Detect which cell encompasses the target text, then output its (X, Y) center coordinate. 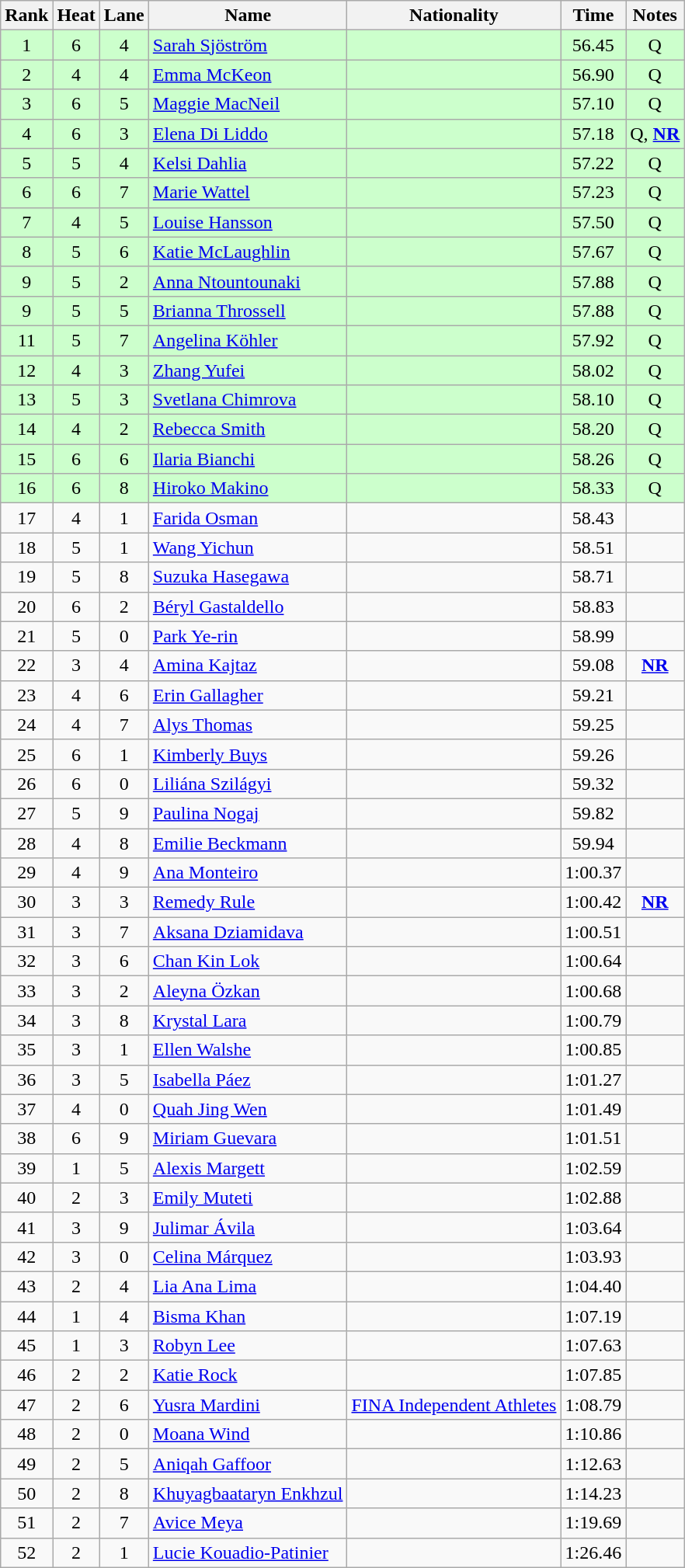
57.10 (593, 104)
Wang Yichun (248, 548)
49 (26, 1464)
Lucie Kouadio-Patinier (248, 1552)
11 (26, 340)
43 (26, 1286)
Brianna Throssell (248, 311)
1:00.64 (593, 961)
59.82 (593, 813)
57.67 (593, 252)
Q, NR (655, 134)
Park Ye-rin (248, 636)
38 (26, 1139)
Aksana Dziamidava (248, 932)
Marie Wattel (248, 193)
Suzuka Hasegawa (248, 577)
Hiroko Makino (248, 488)
21 (26, 636)
Khuyagbaataryn Enkhzul (248, 1493)
Moana Wind (248, 1434)
1:00.37 (593, 873)
1:02.88 (593, 1198)
1:01.27 (593, 1080)
58.02 (593, 370)
Louise Hansson (248, 222)
13 (26, 400)
Erin Gallagher (248, 695)
1:08.79 (593, 1405)
24 (26, 725)
1:12.63 (593, 1464)
FINA Independent Athletes (454, 1405)
Time (593, 16)
Julimar Ávila (248, 1227)
1:26.46 (593, 1552)
Lane (124, 16)
34 (26, 1020)
Avice Meya (248, 1523)
45 (26, 1346)
Alys Thomas (248, 725)
58.83 (593, 607)
58.20 (593, 429)
19 (26, 577)
1:02.59 (593, 1168)
58.71 (593, 577)
41 (26, 1227)
Béryl Gastaldello (248, 607)
36 (26, 1080)
Zhang Yufei (248, 370)
1:19.69 (593, 1523)
27 (26, 813)
37 (26, 1109)
23 (26, 695)
1:01.51 (593, 1139)
57.22 (593, 163)
1:07.85 (593, 1375)
25 (26, 754)
31 (26, 932)
1:04.40 (593, 1286)
Paulina Nogaj (248, 813)
47 (26, 1405)
57.18 (593, 134)
40 (26, 1198)
Rank (26, 16)
52 (26, 1552)
Nationality (454, 16)
57.92 (593, 340)
26 (26, 784)
Remedy Rule (248, 902)
29 (26, 873)
Emma McKeon (248, 75)
Maggie MacNeil (248, 104)
17 (26, 518)
59.26 (593, 754)
Name (248, 16)
48 (26, 1434)
12 (26, 370)
35 (26, 1050)
28 (26, 843)
Quah Jing Wen (248, 1109)
33 (26, 991)
Bisma Khan (248, 1316)
Kelsi Dahlia (248, 163)
Lia Ana Lima (248, 1286)
Chan Kin Lok (248, 961)
1:14.23 (593, 1493)
Isabella Páez (248, 1080)
Anna Ntountounaki (248, 281)
1:03.64 (593, 1227)
Katie McLaughlin (248, 252)
Elena Di Liddo (248, 134)
Sarah Sjöström (248, 45)
1:00.79 (593, 1020)
51 (26, 1523)
57.23 (593, 193)
Emily Muteti (248, 1198)
Kimberly Buys (248, 754)
Liliána Szilágyi (248, 784)
1:07.63 (593, 1346)
Amina Kajtaz (248, 666)
Ellen Walshe (248, 1050)
Yusra Mardini (248, 1405)
50 (26, 1493)
58.26 (593, 459)
Celina Márquez (248, 1257)
1:00.68 (593, 991)
58.99 (593, 636)
Miriam Guevara (248, 1139)
59.94 (593, 843)
30 (26, 902)
44 (26, 1316)
20 (26, 607)
58.33 (593, 488)
Krystal Lara (248, 1020)
57.50 (593, 222)
1:07.19 (593, 1316)
56.90 (593, 75)
42 (26, 1257)
Farida Osman (248, 518)
14 (26, 429)
59.32 (593, 784)
56.45 (593, 45)
18 (26, 548)
1:00.51 (593, 932)
58.10 (593, 400)
Ana Monteiro (248, 873)
Rebecca Smith (248, 429)
16 (26, 488)
32 (26, 961)
1:03.93 (593, 1257)
46 (26, 1375)
1:10.86 (593, 1434)
1:00.85 (593, 1050)
59.25 (593, 725)
39 (26, 1168)
Emilie Beckmann (248, 843)
59.08 (593, 666)
Heat (76, 16)
Aleyna Özkan (248, 991)
58.51 (593, 548)
Robyn Lee (248, 1346)
15 (26, 459)
1:01.49 (593, 1109)
Alexis Margett (248, 1168)
22 (26, 666)
Aniqah Gaffoor (248, 1464)
1:00.42 (593, 902)
Svetlana Chimrova (248, 400)
Notes (655, 16)
59.21 (593, 695)
Katie Rock (248, 1375)
58.43 (593, 518)
Angelina Köhler (248, 340)
Ilaria Bianchi (248, 459)
